Find where the given text appears and provide that cell's center as (X, Y) coordinate. 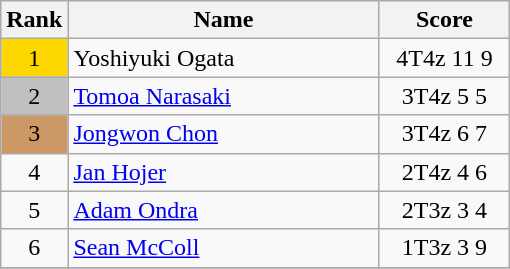
4 (34, 172)
Sean McColl (224, 248)
1 (34, 58)
Yoshiyuki Ogata (224, 58)
Score (444, 20)
Tomoa Narasaki (224, 96)
3T4z 5 5 (444, 96)
Adam Ondra (224, 210)
5 (34, 210)
Name (224, 20)
3 (34, 134)
4T4z 11 9 (444, 58)
3T4z 6 7 (444, 134)
1T3z 3 9 (444, 248)
Jan Hojer (224, 172)
2T4z 4 6 (444, 172)
2 (34, 96)
2T3z 3 4 (444, 210)
6 (34, 248)
Jongwon Chon (224, 134)
Rank (34, 20)
